Pinpoint the cell where the given text exists, returning its (X, Y) midpoint coordinate. 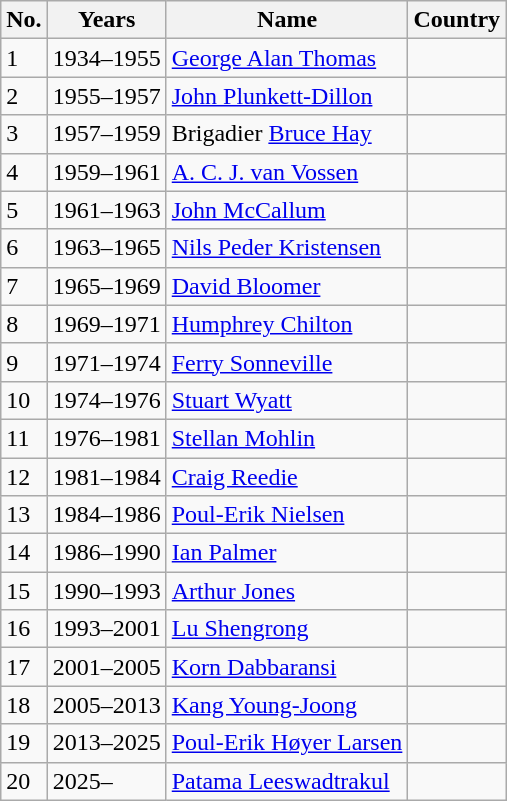
Poul-Erik Høyer Larsen (287, 743)
10 (24, 400)
No. (24, 20)
Ian Palmer (287, 553)
1969–1971 (106, 324)
1957–1959 (106, 134)
Lu Shengrong (287, 629)
1986–1990 (106, 553)
1965–1969 (106, 286)
Stellan Mohlin (287, 438)
1974–1976 (106, 400)
John McCallum (287, 210)
8 (24, 324)
18 (24, 705)
1963–1965 (106, 248)
John Plunkett-Dillon (287, 96)
15 (24, 591)
Country (457, 20)
2005–2013 (106, 705)
4 (24, 172)
16 (24, 629)
9 (24, 362)
Patama Leeswadtrakul (287, 781)
Humphrey Chilton (287, 324)
3 (24, 134)
David Bloomer (287, 286)
Brigadier Bruce Hay (287, 134)
1 (24, 58)
2001–2005 (106, 667)
13 (24, 515)
Korn Dabbaransi (287, 667)
Years (106, 20)
20 (24, 781)
Kang Young-Joong (287, 705)
17 (24, 667)
2013–2025 (106, 743)
14 (24, 553)
1976–1981 (106, 438)
2 (24, 96)
5 (24, 210)
Poul-Erik Nielsen (287, 515)
1959–1961 (106, 172)
1934–1955 (106, 58)
1981–1984 (106, 477)
11 (24, 438)
1990–1993 (106, 591)
Stuart Wyatt (287, 400)
1984–1986 (106, 515)
7 (24, 286)
Arthur Jones (287, 591)
1955–1957 (106, 96)
Name (287, 20)
A. C. J. van Vossen (287, 172)
Craig Reedie (287, 477)
19 (24, 743)
Nils Peder Kristensen (287, 248)
6 (24, 248)
12 (24, 477)
Ferry Sonneville (287, 362)
George Alan Thomas (287, 58)
1961–1963 (106, 210)
1971–1974 (106, 362)
1993–2001 (106, 629)
2025– (106, 781)
